Search for the cell housing the specified text and yield its [x, y] center coordinate. 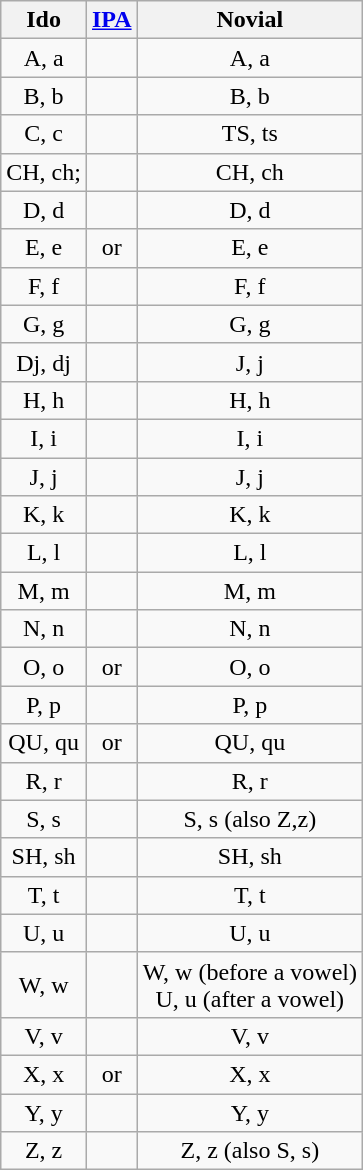
TS, ts [250, 134]
Z, z [44, 1151]
W, w [44, 984]
Ido [44, 20]
CH, ch; [44, 172]
C, c [44, 134]
W, w (before a vowel)U, u (after a vowel) [250, 984]
CH, ch [250, 172]
Novial [250, 20]
Z, z (also S, s) [250, 1151]
S, s [44, 819]
IPA [112, 20]
Dj, dj [44, 362]
S, s (also Z,z) [250, 819]
